For the text-containing cell, return its midpoint in (x, y) coordinate format. 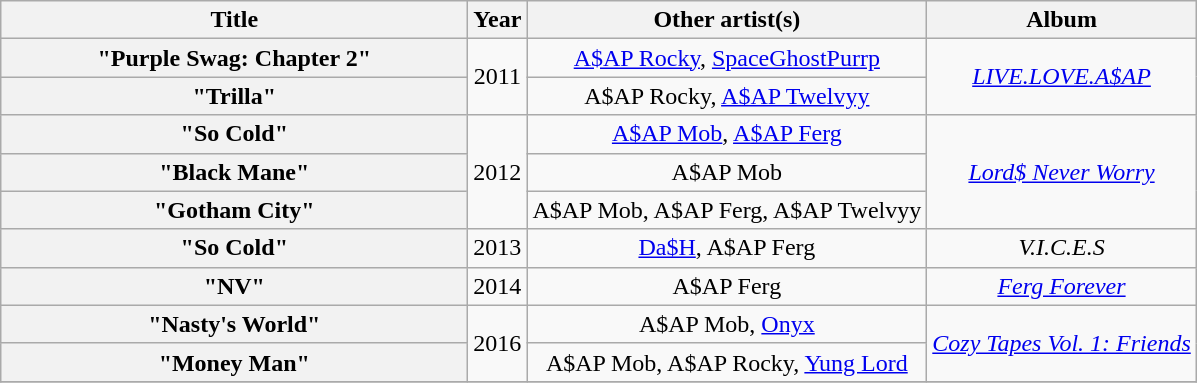
2014 (498, 286)
"Black Mane" (234, 172)
"Gotham City" (234, 210)
Lord$ Never Worry (1062, 172)
"Money Man" (234, 362)
2013 (498, 248)
Cozy Tapes Vol. 1: Friends (1062, 343)
2011 (498, 77)
A$AP Rocky, SpaceGhostPurrp (727, 58)
"Purple Swag: Chapter 2" (234, 58)
"Trilla" (234, 96)
A$AP Mob, Onyx (727, 324)
2012 (498, 172)
LIVE.LOVE.A$AP (1062, 77)
"Nasty's World" (234, 324)
A$AP Mob (727, 172)
A$AP Rocky, A$AP Twelvyy (727, 96)
Album (1062, 20)
A$AP Mob, A$AP Ferg, A$AP Twelvyy (727, 210)
Year (498, 20)
Da$H, A$AP Ferg (727, 248)
V.I.C.E.S (1062, 248)
Ferg Forever (1062, 286)
A$AP Mob, A$AP Rocky, Yung Lord (727, 362)
A$AP Ferg (727, 286)
"NV" (234, 286)
A$AP Mob, A$AP Ferg (727, 134)
2016 (498, 343)
Title (234, 20)
Other artist(s) (727, 20)
